Scan for the cell matching the given text and deliver its [X, Y] coordinate at center. 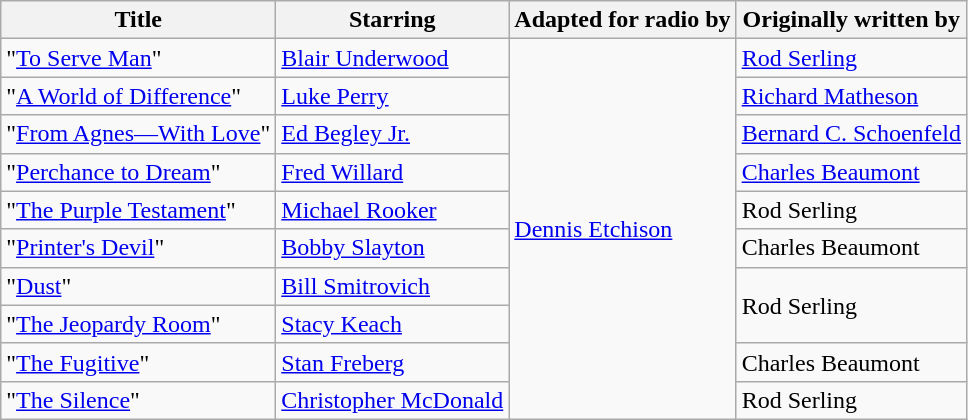
Dennis Etchison [622, 230]
"The Purple Testament" [138, 210]
"To Serve Man" [138, 58]
Title [138, 20]
Bill Smitrovich [392, 286]
Blair Underwood [392, 58]
"The Fugitive" [138, 362]
"The Silence" [138, 400]
"Printer's Devil" [138, 248]
"The Jeopardy Room" [138, 324]
Luke Perry [392, 96]
Bernard C. Schoenfeld [851, 134]
Originally written by [851, 20]
Michael Rooker [392, 210]
"From Agnes—With Love" [138, 134]
"Dust" [138, 286]
"Perchance to Dream" [138, 172]
Stan Freberg [392, 362]
Fred Willard [392, 172]
Stacy Keach [392, 324]
Adapted for radio by [622, 20]
"A World of Difference" [138, 96]
Christopher McDonald [392, 400]
Starring [392, 20]
Ed Begley Jr. [392, 134]
Richard Matheson [851, 96]
Bobby Slayton [392, 248]
